Return the (X, Y) coordinate for the center point of the cell that contains the specified text.  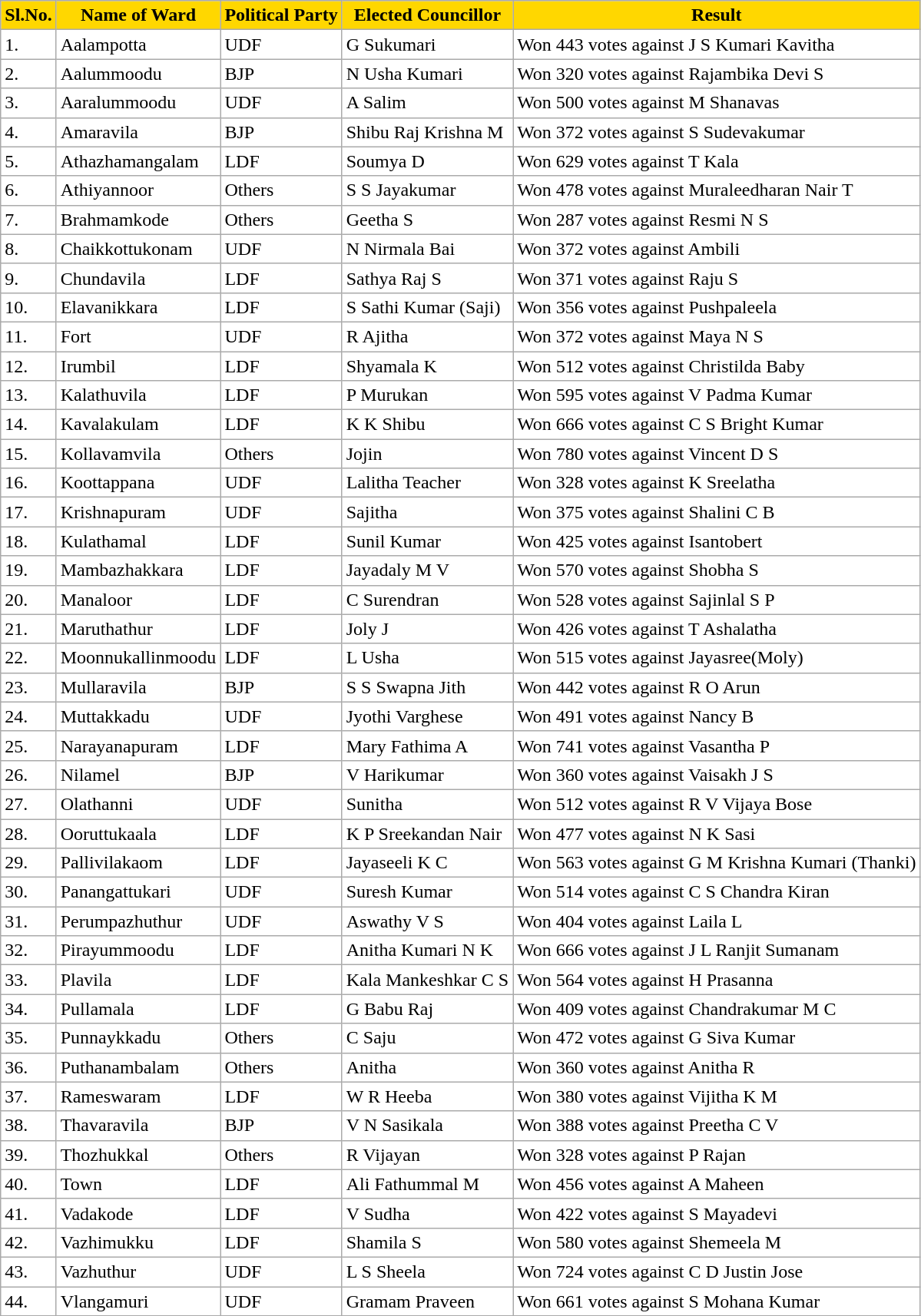
Aswathy V S (427, 921)
Won 409 votes against Chandrakumar M C (717, 1009)
Shibu Raj Krishna M (427, 132)
Muttakkadu (138, 716)
13. (28, 395)
Won 563 votes against G M Krishna Kumari (Thanki) (717, 863)
Won 741 votes against Vasantha P (717, 746)
36. (28, 1067)
33. (28, 980)
Puthanambalam (138, 1067)
L S Sheela (427, 1271)
Vazhuthur (138, 1271)
L Usha (427, 658)
Kala Mankeshkar C S (427, 980)
5. (28, 161)
C Surendran (427, 600)
Won 595 votes against V Padma Kumar (717, 395)
Won 442 votes against R O Arun (717, 687)
4. (28, 132)
Shamila S (427, 1242)
Jojin (427, 454)
Kalathuvila (138, 395)
Won 372 votes against S Sudevakumar (717, 132)
Maruthathur (138, 629)
28. (28, 833)
18. (28, 541)
19. (28, 570)
16. (28, 483)
Won 512 votes against R V Vijaya Bose (717, 804)
Geetha S (427, 220)
1. (28, 45)
Chundavila (138, 278)
Sunitha (427, 804)
10. (28, 307)
Plavila (138, 980)
38. (28, 1126)
15. (28, 454)
34. (28, 1009)
Narayanapuram (138, 746)
Panangattukari (138, 892)
Elected Councillor (427, 15)
Town (138, 1184)
Won 388 votes against Preetha C V (717, 1126)
Won 443 votes against J S Kumari Kavitha (717, 45)
Olathanni (138, 804)
Suresh Kumar (427, 892)
31. (28, 921)
Mullaravila (138, 687)
Won 564 votes against H Prasanna (717, 980)
Anitha (427, 1067)
R Vijayan (427, 1155)
Athiyannoor (138, 190)
22. (28, 658)
30. (28, 892)
Athazhamangalam (138, 161)
Brahmamkode (138, 220)
Kulathamal (138, 541)
Vadakode (138, 1213)
Krishnapuram (138, 512)
Won 422 votes against S Mayadevi (717, 1213)
Won 500 votes against M Shanavas (717, 103)
Koottappana (138, 483)
V N Sasikala (427, 1126)
44. (28, 1301)
7. (28, 220)
Won 372 votes against Ambili (717, 249)
40. (28, 1184)
Won 456 votes against A Maheen (717, 1184)
43. (28, 1271)
23. (28, 687)
Jayaseeli K C (427, 863)
G Babu Raj (427, 1009)
6. (28, 190)
Jayadaly M V (427, 570)
Anitha Kumari N K (427, 951)
Sl.No. (28, 15)
Won 512 votes against Christilda Baby (717, 366)
Soumya D (427, 161)
Mambazhakkara (138, 570)
S Sathi Kumar (Saji) (427, 307)
Won 478 votes against Muraleedharan Nair T (717, 190)
Won 356 votes against Pushpaleela (717, 307)
Won 528 votes against Sajinlal S P (717, 600)
K K Shibu (427, 425)
21. (28, 629)
Won 472 votes against G Siva Kumar (717, 1038)
Moonnukallinmoodu (138, 658)
42. (28, 1242)
Won 666 votes against C S Bright Kumar (717, 425)
Won 360 votes against Vaisakh J S (717, 775)
41. (28, 1213)
Aalummoodu (138, 74)
Won 380 votes against Vijitha K M (717, 1096)
Aaralummoodu (138, 103)
8. (28, 249)
P Murukan (427, 395)
Result (717, 15)
K P Sreekandan Nair (427, 833)
N Nirmala Bai (427, 249)
Won 425 votes against Isantobert (717, 541)
W R Heeba (427, 1096)
Won 477 votes against N K Sasi (717, 833)
Won 372 votes against Maya N S (717, 336)
Pallivilakaom (138, 863)
35. (28, 1038)
Political Party (281, 15)
32. (28, 951)
G Sukumari (427, 45)
Won 404 votes against Laila L (717, 921)
Gramam Praveen (427, 1301)
29. (28, 863)
Ali Fathummal M (427, 1184)
Sajitha (427, 512)
Irumbil (138, 366)
Thozhukkal (138, 1155)
Won 514 votes against C S Chandra Kiran (717, 892)
Mary Fathima A (427, 746)
Fort (138, 336)
Sathya Raj S (427, 278)
24. (28, 716)
Won 287 votes against Resmi N S (717, 220)
Won 328 votes against P Rajan (717, 1155)
Name of Ward (138, 15)
25. (28, 746)
Punnaykkadu (138, 1038)
26. (28, 775)
11. (28, 336)
Won 371 votes against Raju S (717, 278)
3. (28, 103)
Thavaravila (138, 1126)
S S Swapna Jith (427, 687)
Shyamala K (427, 366)
37. (28, 1096)
V Sudha (427, 1213)
Won 426 votes against T Ashalatha (717, 629)
Perumpazhuthur (138, 921)
Won 328 votes against K Sreelatha (717, 483)
39. (28, 1155)
C Saju (427, 1038)
Kavalakulam (138, 425)
Vlangamuri (138, 1301)
Won 320 votes against Rajambika Devi S (717, 74)
Won 661 votes against S Mohana Kumar (717, 1301)
Vazhimukku (138, 1242)
Won 580 votes against Shemeela M (717, 1242)
27. (28, 804)
Joly J (427, 629)
2. (28, 74)
Won 629 votes against T Kala (717, 161)
V Harikumar (427, 775)
Won 515 votes against Jayasree(Moly) (717, 658)
Sunil Kumar (427, 541)
Pirayummoodu (138, 951)
Aalampotta (138, 45)
17. (28, 512)
A Salim (427, 103)
Ooruttukaala (138, 833)
Rameswaram (138, 1096)
S S Jayakumar (427, 190)
12. (28, 366)
14. (28, 425)
Chaikkottukonam (138, 249)
Won 491 votes against Nancy B (717, 716)
Kollavamvila (138, 454)
9. (28, 278)
Won 666 votes against J L Ranjit Sumanam (717, 951)
Won 724 votes against C D Justin Jose (717, 1271)
N Usha Kumari (427, 74)
Pullamala (138, 1009)
Won 780 votes against Vincent D S (717, 454)
Nilamel (138, 775)
Won 570 votes against Shobha S (717, 570)
Manaloor (138, 600)
Jyothi Varghese (427, 716)
Lalitha Teacher (427, 483)
Elavanikkara (138, 307)
R Ajitha (427, 336)
Won 375 votes against Shalini C B (717, 512)
Won 360 votes against Anitha R (717, 1067)
20. (28, 600)
Amaravila (138, 132)
